Output the (X, Y) coordinate of the center of the cell containing the given text.  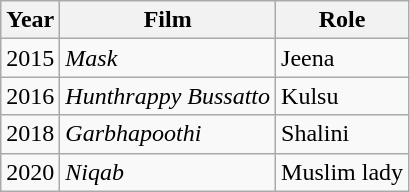
Role (342, 20)
Year (30, 20)
Kulsu (342, 96)
Niqab (168, 172)
Garbhapoothi (168, 134)
Jeena (342, 58)
Muslim lady (342, 172)
Shalini (342, 134)
2018 (30, 134)
Film (168, 20)
Hunthrappy Bussatto (168, 96)
Mask (168, 58)
2020 (30, 172)
2015 (30, 58)
2016 (30, 96)
